Find where the given text appears and provide that cell's center as (x, y) coordinate. 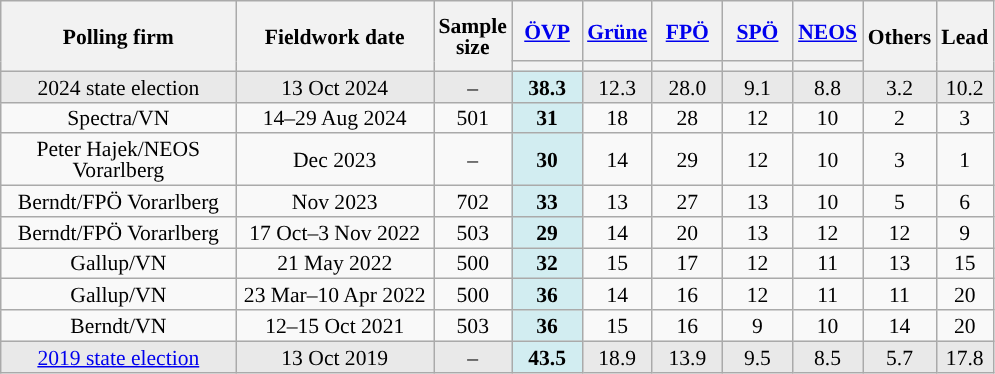
28.0 (687, 86)
21 May 2022 (335, 264)
30 (547, 160)
Spectra/VN (118, 118)
2024 state election (118, 86)
Nov 2023 (335, 202)
FPÖ (687, 31)
23 Mar–10 Apr 2022 (335, 294)
Grüne (617, 31)
18 (617, 118)
ÖVP (547, 31)
13 Oct 2024 (335, 86)
1 (964, 160)
17.8 (964, 356)
Fieldwork date (335, 36)
501 (473, 118)
8.5 (827, 356)
18.9 (617, 356)
38.3 (547, 86)
33 (547, 202)
28 (687, 118)
32 (547, 264)
Berndt/VN (118, 326)
Samplesize (473, 36)
9.5 (757, 356)
10.2 (964, 86)
3.2 (900, 86)
SPÖ (757, 31)
17 Oct–3 Nov 2022 (335, 232)
17 (687, 264)
14–29 Aug 2024 (335, 118)
5 (900, 202)
12.3 (617, 86)
31 (547, 118)
12–15 Oct 2021 (335, 326)
5.7 (900, 356)
NEOS (827, 31)
Lead (964, 36)
9.1 (757, 86)
Polling firm (118, 36)
13.9 (687, 356)
27 (687, 202)
6 (964, 202)
Dec 2023 (335, 160)
Peter Hajek/NEOS Vorarlberg (118, 160)
2019 state election (118, 356)
43.5 (547, 356)
Others (900, 36)
8.8 (827, 86)
702 (473, 202)
2 (900, 118)
13 Oct 2019 (335, 356)
